Identify which cell holds the provided text, then report its (x, y) central coordinate. 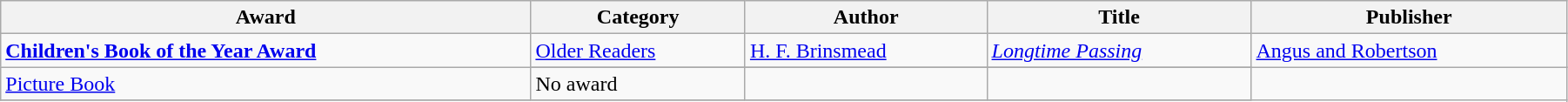
No award (639, 84)
Older Readers (639, 51)
Children's Book of the Year Award (266, 51)
Author (866, 17)
Longtime Passing (1119, 51)
Category (639, 17)
Publisher (1409, 17)
Title (1119, 17)
Award (266, 17)
Picture Book (266, 84)
H. F. Brinsmead (866, 51)
Angus and Robertson (1409, 51)
